Capture the cell that displays the provided text and extract its [x, y] central coordinate. 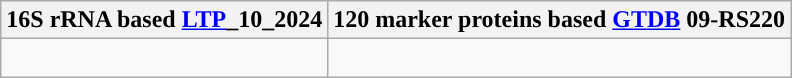
16S rRNA based LTP_10_2024 [164, 20]
120 marker proteins based GTDB 09-RS220 [560, 20]
